Capture the cell that displays the provided text and extract its [X, Y] central coordinate. 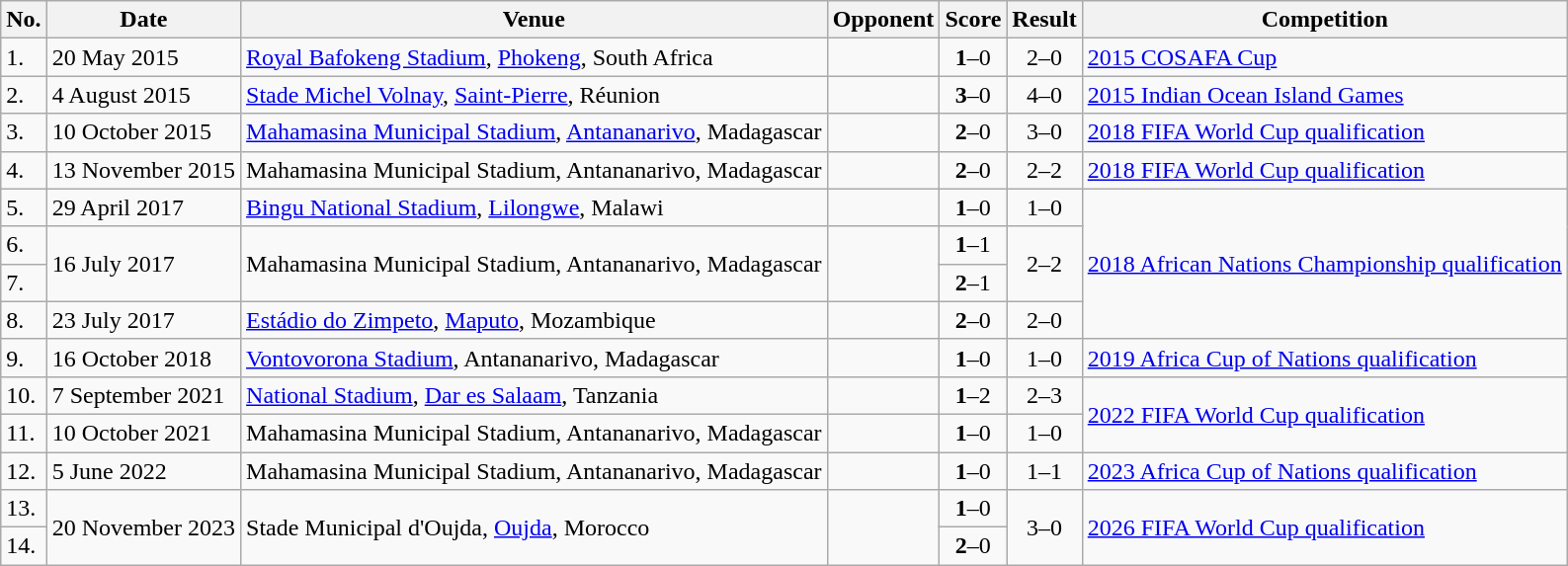
11. [24, 433]
2015 COSAFA Cup [1324, 57]
Stade Municipal d'Oujda, Oujda, Morocco [535, 527]
5 June 2022 [143, 471]
Opponent [883, 20]
10 October 2015 [143, 132]
2. [24, 95]
1. [24, 57]
4–0 [1044, 95]
2026 FIFA World Cup qualification [1324, 527]
3. [24, 132]
Score [973, 20]
7. [24, 283]
10. [24, 395]
20 November 2023 [143, 527]
9. [24, 358]
20 May 2015 [143, 57]
Competition [1324, 20]
Date [143, 20]
13. [24, 509]
2015 Indian Ocean Island Games [1324, 95]
Royal Bafokeng Stadium, Phokeng, South Africa [535, 57]
13 November 2015 [143, 170]
16 July 2017 [143, 264]
16 October 2018 [143, 358]
12. [24, 471]
5. [24, 207]
6. [24, 245]
2023 Africa Cup of Nations qualification [1324, 471]
Bingu National Stadium, Lilongwe, Malawi [535, 207]
4 August 2015 [143, 95]
National Stadium, Dar es Salaam, Tanzania [535, 395]
29 April 2017 [143, 207]
No. [24, 20]
2018 African Nations Championship qualification [1324, 264]
1–2 [973, 395]
8. [24, 320]
23 July 2017 [143, 320]
2–3 [1044, 395]
Vontovorona Stadium, Antananarivo, Madagascar [535, 358]
Result [1044, 20]
Stade Michel Volnay, Saint-Pierre, Réunion [535, 95]
4. [24, 170]
7 September 2021 [143, 395]
10 October 2021 [143, 433]
2–1 [973, 283]
14. [24, 546]
2022 FIFA World Cup qualification [1324, 414]
Estádio do Zimpeto, Maputo, Mozambique [535, 320]
Venue [535, 20]
2019 Africa Cup of Nations qualification [1324, 358]
